Provide the (x, y) coordinate of the cell's center where the given text is located.  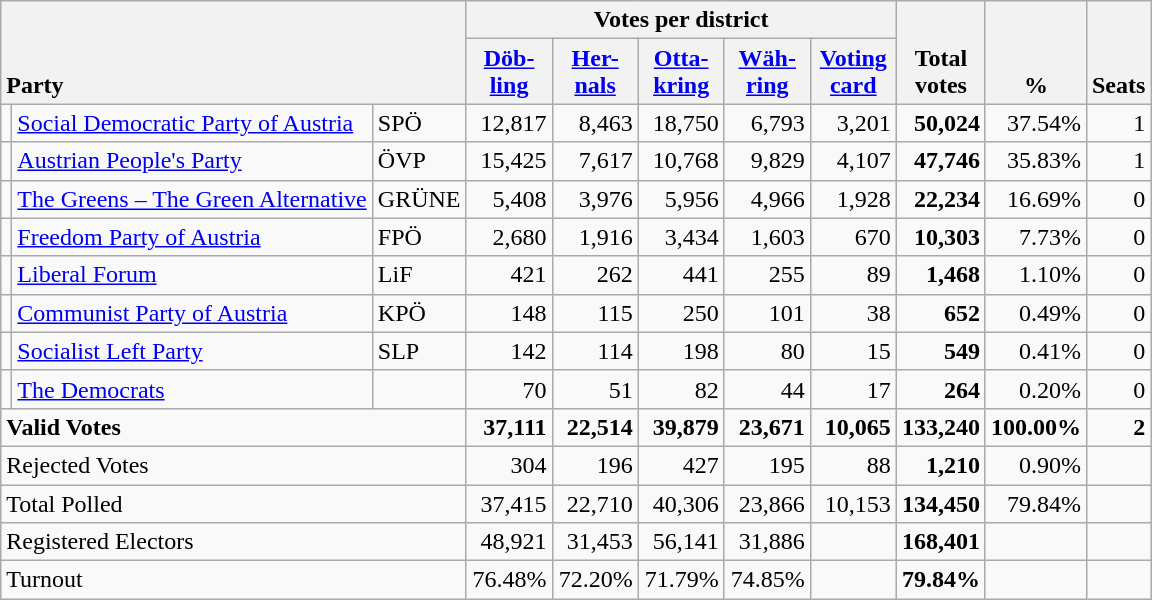
16.69% (1036, 199)
82 (681, 389)
0.90% (1036, 465)
1,603 (767, 237)
101 (767, 313)
0.20% (1036, 389)
262 (595, 275)
Party (234, 52)
427 (681, 465)
71.79% (681, 580)
3,976 (595, 199)
0.49% (1036, 313)
8,463 (595, 123)
22,234 (940, 199)
44 (767, 389)
48,921 (509, 542)
12,817 (509, 123)
7,617 (595, 161)
37,111 (509, 427)
72.20% (595, 580)
50,024 (940, 123)
18,750 (681, 123)
5,408 (509, 199)
Votes per district (681, 20)
Rejected Votes (234, 465)
5,956 (681, 199)
7.73% (1036, 237)
10,153 (853, 503)
The Greens – The Green Alternative (192, 199)
Her-nals (595, 72)
4,107 (853, 161)
2 (1118, 427)
70 (509, 389)
17 (853, 389)
Registered Electors (234, 542)
89 (853, 275)
15,425 (509, 161)
100.00% (1036, 427)
10,768 (681, 161)
1,928 (853, 199)
23,671 (767, 427)
KPÖ (419, 313)
652 (940, 313)
22,514 (595, 427)
Turnout (234, 580)
Liberal Forum (192, 275)
Total Polled (234, 503)
441 (681, 275)
3,201 (853, 123)
22,710 (595, 503)
264 (940, 389)
56,141 (681, 542)
196 (595, 465)
Döb-ling (509, 72)
80 (767, 351)
250 (681, 313)
198 (681, 351)
134,450 (940, 503)
47,746 (940, 161)
SLP (419, 351)
The Democrats (192, 389)
1.10% (1036, 275)
23,866 (767, 503)
1,468 (940, 275)
168,401 (940, 542)
15 (853, 351)
Freedom Party of Austria (192, 237)
GRÜNE (419, 199)
35.83% (1036, 161)
549 (940, 351)
4,966 (767, 199)
SPÖ (419, 123)
Austrian People's Party (192, 161)
304 (509, 465)
133,240 (940, 427)
Wäh-ring (767, 72)
88 (853, 465)
Social Democratic Party of Austria (192, 123)
3,434 (681, 237)
ÖVP (419, 161)
Communist Party of Austria (192, 313)
670 (853, 237)
31,453 (595, 542)
74.85% (767, 580)
40,306 (681, 503)
Totalvotes (940, 52)
10,303 (940, 237)
255 (767, 275)
1,210 (940, 465)
2,680 (509, 237)
115 (595, 313)
31,886 (767, 542)
39,879 (681, 427)
FPÖ (419, 237)
9,829 (767, 161)
142 (509, 351)
76.48% (509, 580)
Valid Votes (234, 427)
148 (509, 313)
Otta-kring (681, 72)
37,415 (509, 503)
195 (767, 465)
1,916 (595, 237)
38 (853, 313)
0.41% (1036, 351)
Socialist Left Party (192, 351)
37.54% (1036, 123)
Votingcard (853, 72)
% (1036, 52)
51 (595, 389)
6,793 (767, 123)
421 (509, 275)
114 (595, 351)
LiF (419, 275)
10,065 (853, 427)
Seats (1118, 52)
